Capture the cell that displays the provided text and extract its [X, Y] central coordinate. 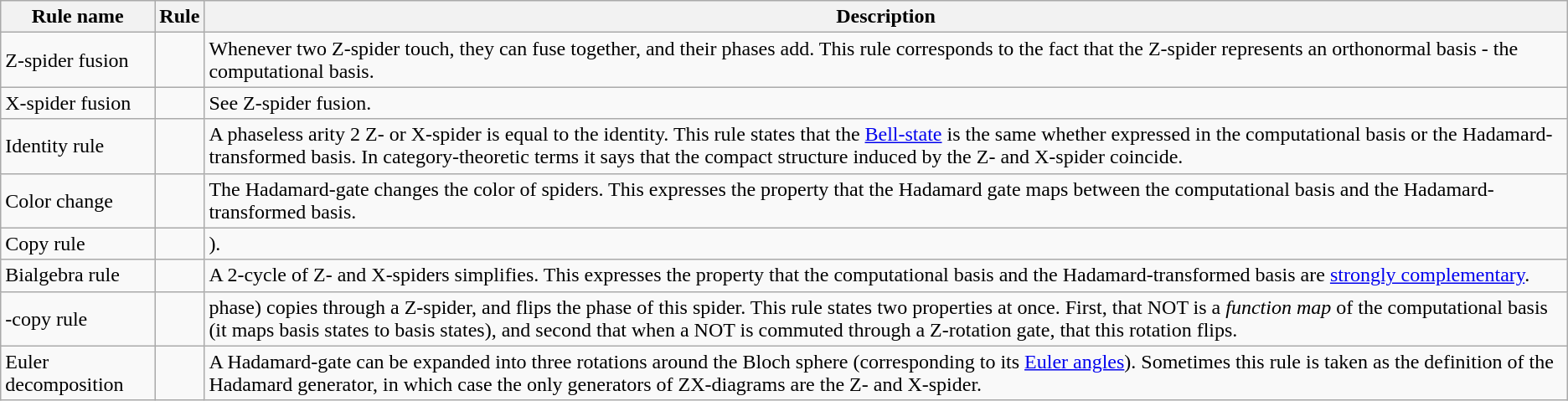
X-spider fusion [78, 103]
Z-spider fusion [78, 60]
Rule [179, 17]
Copy rule [78, 244]
). [886, 244]
Bialgebra rule [78, 275]
See Z-spider fusion. [886, 103]
Description [886, 17]
-copy rule [78, 318]
Rule name [78, 17]
Color change [78, 201]
Identity rule [78, 146]
Euler decomposition [78, 373]
